Detect which cell encompasses the target text, then output its [X, Y] center coordinate. 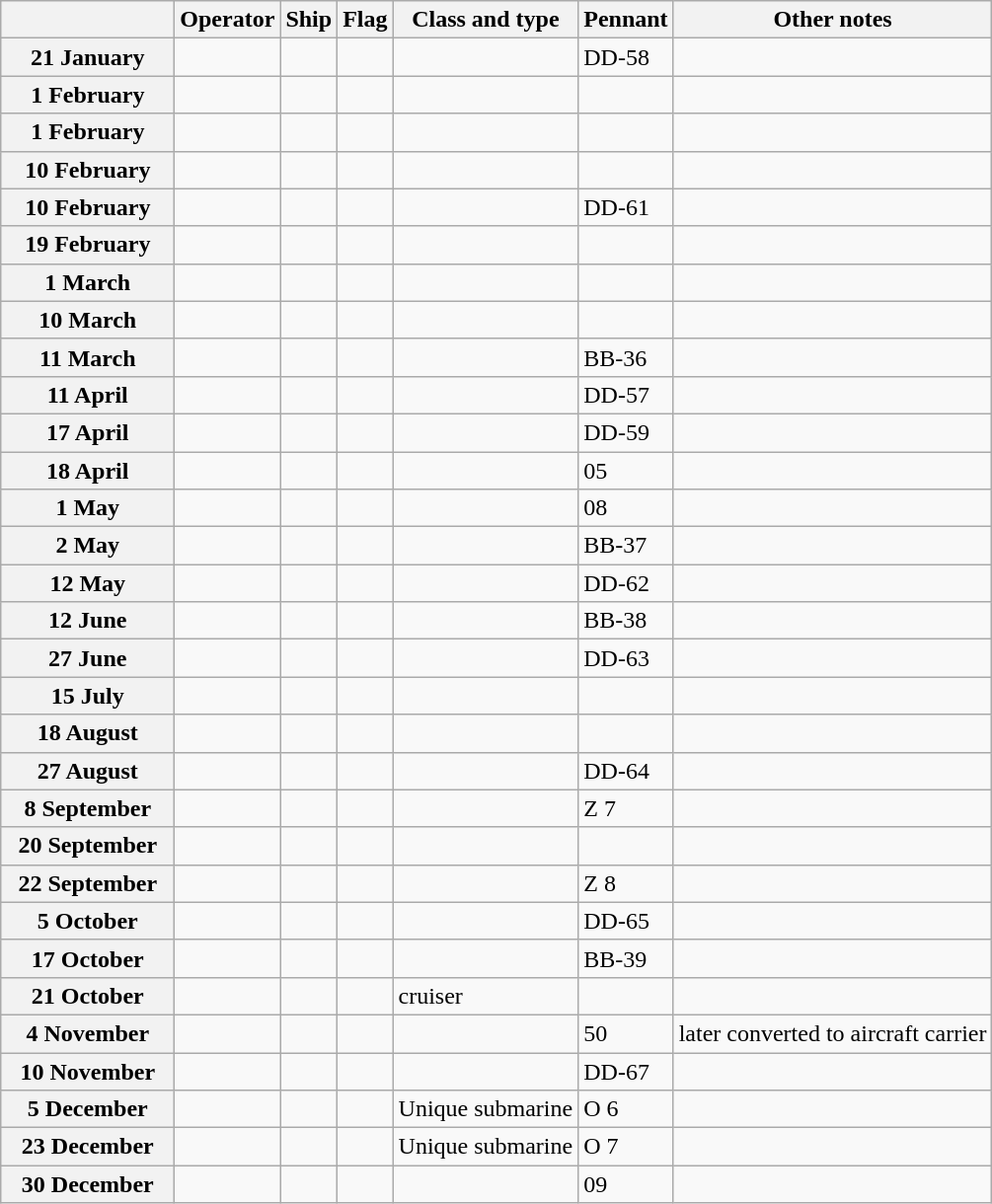
30 December [88, 1184]
09 [626, 1184]
DD-57 [626, 395]
22 September [88, 883]
Ship [309, 20]
DD-59 [626, 432]
8 September [88, 808]
DD-64 [626, 771]
Other notes [833, 20]
O 7 [626, 1147]
DD-63 [626, 658]
17 April [88, 432]
27 August [88, 771]
BB-37 [626, 546]
Flag [365, 20]
Pennant [626, 20]
Class and type [486, 20]
18 August [88, 733]
27 June [88, 658]
2 May [88, 546]
5 October [88, 921]
DD-58 [626, 57]
1 May [88, 508]
15 July [88, 696]
18 April [88, 471]
17 October [88, 958]
cruiser [486, 996]
later converted to aircraft carrier [833, 1033]
21 January [88, 57]
05 [626, 471]
4 November [88, 1033]
Z 7 [626, 808]
BB-36 [626, 357]
20 September [88, 846]
21 October [88, 996]
BB-39 [626, 958]
DD-62 [626, 583]
12 May [88, 583]
12 June [88, 621]
DD-61 [626, 207]
11 March [88, 357]
08 [626, 508]
DD-67 [626, 1071]
BB-38 [626, 621]
23 December [88, 1147]
Z 8 [626, 883]
10 March [88, 320]
10 November [88, 1071]
O 6 [626, 1109]
5 December [88, 1109]
50 [626, 1033]
19 February [88, 245]
11 April [88, 395]
1 March [88, 282]
Operator [227, 20]
DD-65 [626, 921]
